Pinpoint the cell where the given text exists, returning its (x, y) midpoint coordinate. 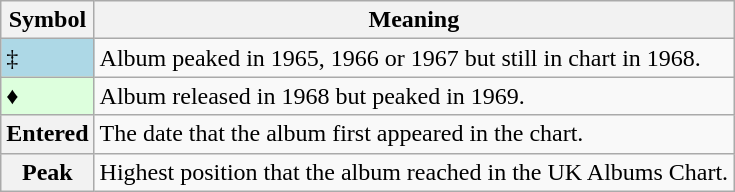
♦ (48, 96)
The date that the album first appeared in the chart. (414, 134)
Album released in 1968 but peaked in 1969. (414, 96)
Peak (48, 172)
Symbol (48, 20)
Meaning (414, 20)
‡ (48, 58)
Highest position that the album reached in the UK Albums Chart. (414, 172)
Album peaked in 1965, 1966 or 1967 but still in chart in 1968. (414, 58)
Entered (48, 134)
